For the text-containing cell, return its midpoint in (x, y) coordinate format. 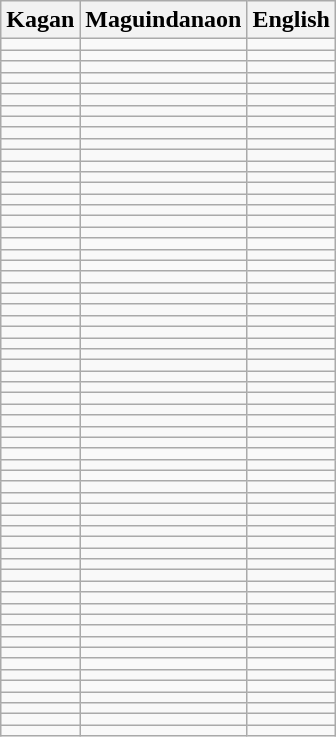
Maguindanaon (164, 20)
English (291, 20)
Kagan (40, 20)
